Locate the cell with the specified text and output its [X, Y] center coordinate. 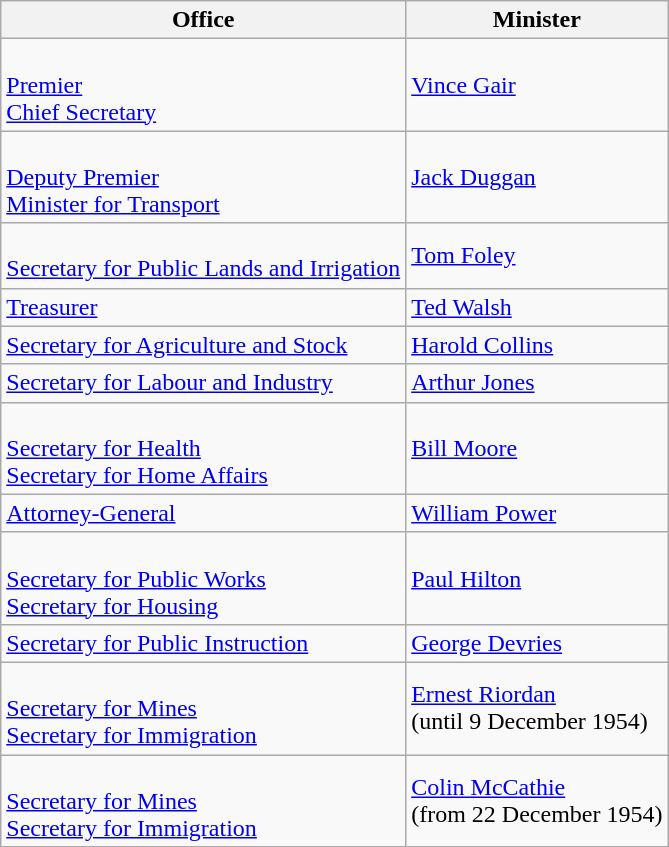
Vince Gair [537, 85]
Ted Walsh [537, 307]
Secretary for Public Instruction [204, 643]
Office [204, 20]
Arthur Jones [537, 383]
Paul Hilton [537, 578]
Jack Duggan [537, 177]
Minister [537, 20]
Bill Moore [537, 448]
Secretary for Public Lands and Irrigation [204, 256]
George Devries [537, 643]
Premier Chief Secretary [204, 85]
Tom Foley [537, 256]
Secretary for Public Works Secretary for Housing [204, 578]
Ernest Riordan(until 9 December 1954) [537, 708]
Secretary for Labour and Industry [204, 383]
Secretary for Health Secretary for Home Affairs [204, 448]
Deputy Premier Minister for Transport [204, 177]
Colin McCathie(from 22 December 1954) [537, 800]
Treasurer [204, 307]
Harold Collins [537, 345]
William Power [537, 513]
Attorney-General [204, 513]
Secretary for Agriculture and Stock [204, 345]
